Scan for the cell matching the given text and deliver its (x, y) coordinate at center. 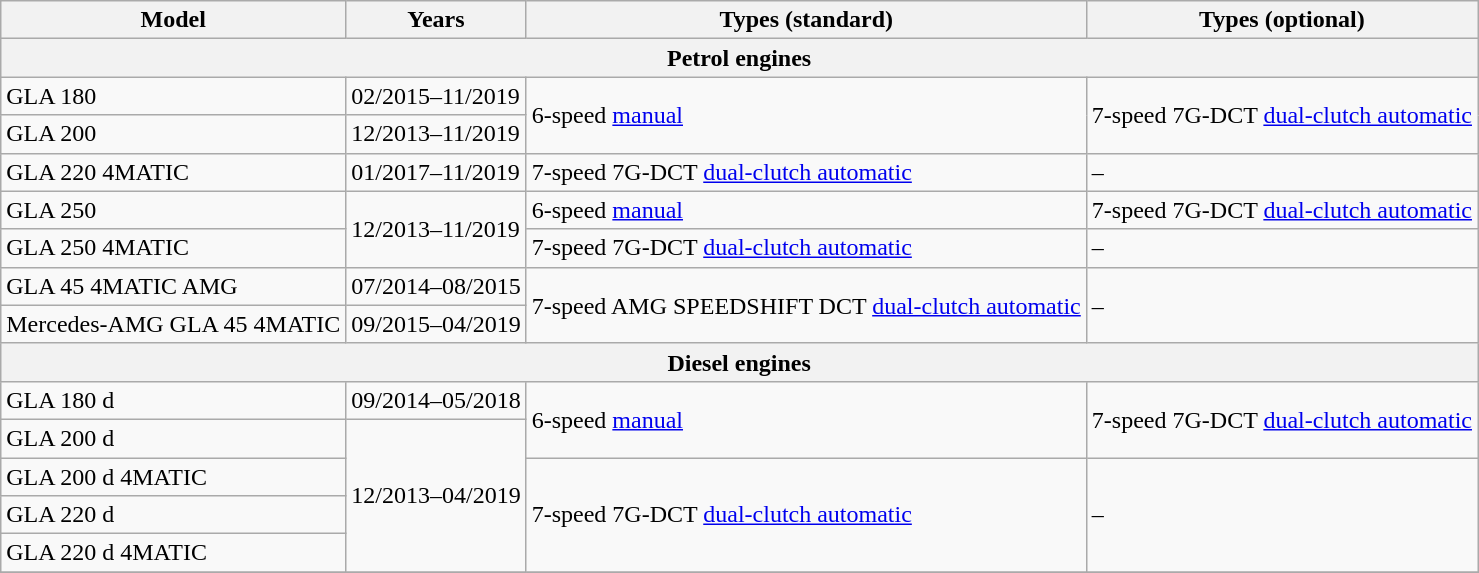
GLA 200 (174, 134)
Mercedes-AMG GLA 45 4MATIC (174, 324)
12/2013–04/2019 (436, 495)
Types (standard) (806, 20)
Types (optional) (1282, 20)
07/2014–08/2015 (436, 286)
GLA 45 4MATIC AMG (174, 286)
02/2015–11/2019 (436, 96)
Diesel engines (740, 362)
GLA 180 (174, 96)
GLA 220 d (174, 515)
01/2017–11/2019 (436, 172)
Petrol engines (740, 58)
Model (174, 20)
GLA 220 d 4MATIC (174, 553)
GLA 250 4MATIC (174, 248)
GLA 180 d (174, 400)
GLA 200 d 4MATIC (174, 477)
7-speed AMG SPEEDSHIFT DCT dual-clutch automatic (806, 305)
GLA 200 d (174, 438)
GLA 250 (174, 210)
09/2015–04/2019 (436, 324)
09/2014–05/2018 (436, 400)
GLA 220 4MATIC (174, 172)
Years (436, 20)
